Determine the [x, y] coordinate at the center of the cell enclosing the given text.  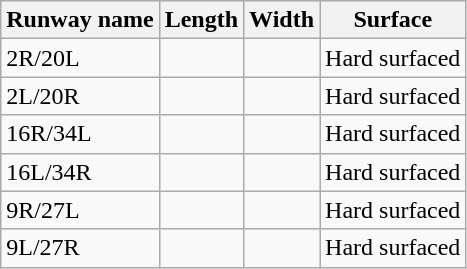
16R/34L [80, 134]
Surface [393, 20]
Runway name [80, 20]
Length [201, 20]
9L/27R [80, 248]
16L/34R [80, 172]
2L/20R [80, 96]
2R/20L [80, 58]
Width [282, 20]
9R/27L [80, 210]
